For the text-containing cell, return its midpoint in (x, y) coordinate format. 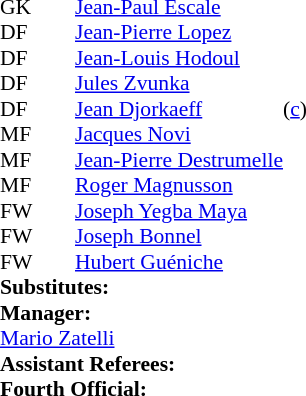
Roger Magnusson (179, 185)
Jean-Pierre Destrumelle (179, 160)
Joseph Bonnel (179, 237)
Jean-Louis Hodoul (179, 58)
Jacques Novi (179, 135)
Jean-Pierre Lopez (179, 33)
Hubert Guéniche (179, 262)
Substitutes: (142, 287)
Jean Djorkaeff (179, 109)
Manager: (142, 313)
Joseph Yegba Maya (179, 211)
Jules Zvunka (179, 83)
